Return (x, y) of the center of cell containing provided text 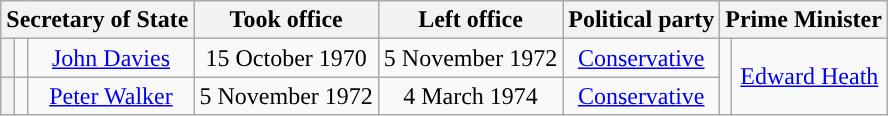
Secretary of State (98, 20)
Left office (470, 20)
Edward Heath (809, 77)
John Davies (111, 58)
15 October 1970 (286, 58)
4 March 1974 (470, 96)
Peter Walker (111, 96)
Political party (642, 20)
Took office (286, 20)
Prime Minister (804, 20)
